For the text-containing cell, return its midpoint in [x, y] coordinate format. 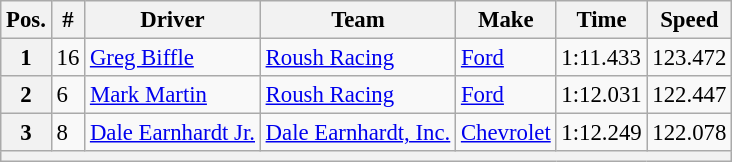
8 [68, 133]
122.447 [690, 95]
1:11.433 [602, 58]
3 [26, 133]
# [68, 20]
122.078 [690, 133]
1:12.031 [602, 95]
Time [602, 20]
Dale Earnhardt, Inc. [358, 133]
Chevrolet [506, 133]
Pos. [26, 20]
123.472 [690, 58]
Make [506, 20]
Driver [173, 20]
16 [68, 58]
Greg Biffle [173, 58]
6 [68, 95]
1:12.249 [602, 133]
Team [358, 20]
2 [26, 95]
Mark Martin [173, 95]
Speed [690, 20]
Dale Earnhardt Jr. [173, 133]
1 [26, 58]
